Locate the cell with the specified text and output its (x, y) center coordinate. 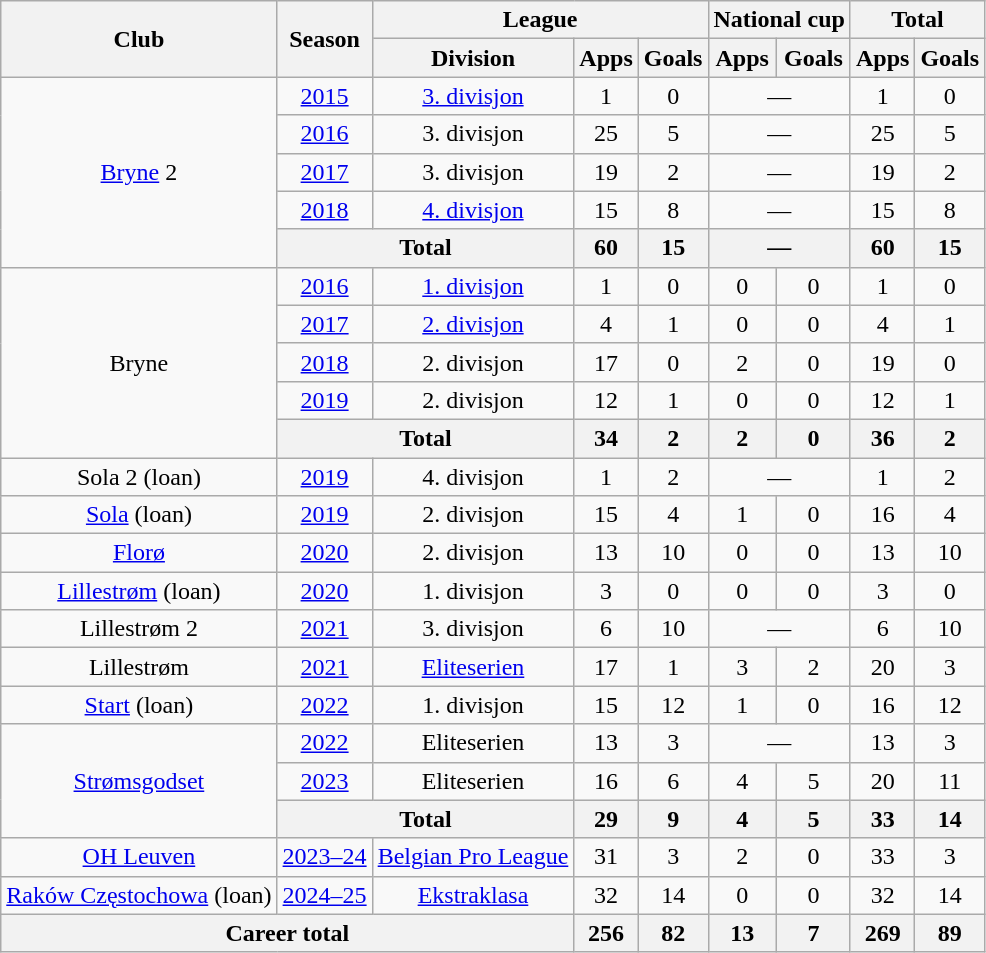
Season (324, 39)
National cup (779, 20)
Lillestrøm (139, 667)
82 (673, 933)
Career total (288, 933)
Raków Częstochowa (loan) (139, 895)
Club (139, 39)
9 (673, 819)
7 (813, 933)
256 (606, 933)
League (540, 20)
34 (606, 438)
Lillestrøm (loan) (139, 591)
Sola 2 (loan) (139, 477)
OH Leuven (139, 857)
Ekstraklasa (473, 895)
Lillestrøm 2 (139, 629)
11 (950, 781)
2023–24 (324, 857)
29 (606, 819)
2024–25 (324, 895)
Start (loan) (139, 705)
Bryne 2 (139, 172)
89 (950, 933)
Strømsgodset (139, 781)
36 (882, 438)
269 (882, 933)
Division (473, 58)
2015 (324, 96)
2023 (324, 781)
Bryne (139, 362)
Sola (loan) (139, 515)
Belgian Pro League (473, 857)
31 (606, 857)
Florø (139, 553)
